Find where the given text appears and provide that cell's center as (x, y) coordinate. 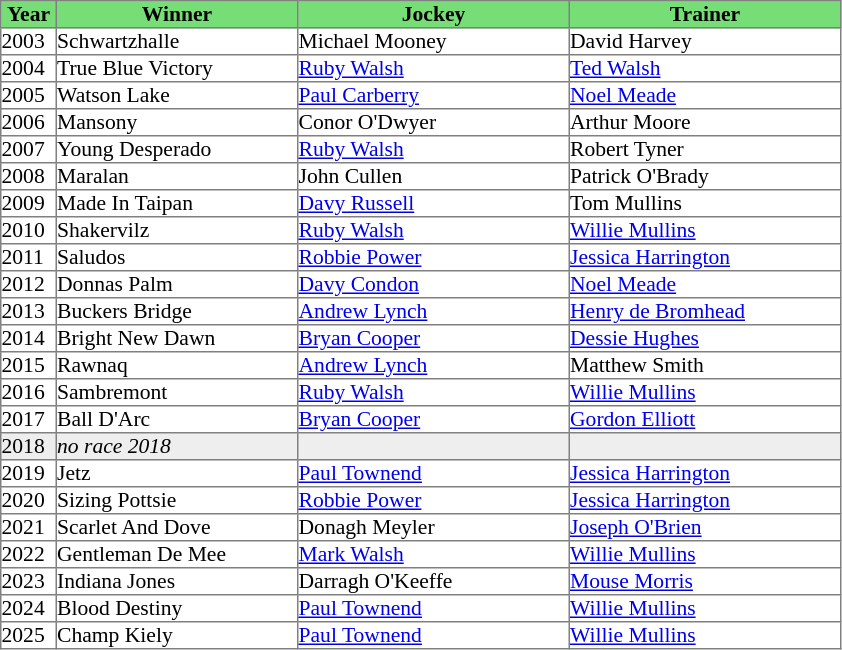
Donnas Palm (177, 284)
Robert Tyner (705, 150)
2004 (29, 68)
2005 (29, 96)
no race 2018 (177, 446)
Joseph O'Brien (705, 528)
2020 (29, 500)
Scarlet And Dove (177, 528)
2011 (29, 258)
2025 (29, 636)
Watson Lake (177, 96)
Michael Mooney (434, 42)
2007 (29, 150)
2017 (29, 420)
2006 (29, 122)
Darragh O'Keeffe (434, 582)
Made In Taipan (177, 204)
2015 (29, 366)
2014 (29, 338)
Mark Walsh (434, 554)
2010 (29, 230)
Davy Russell (434, 204)
Bright New Dawn (177, 338)
Saludos (177, 258)
2009 (29, 204)
2022 (29, 554)
2013 (29, 312)
2019 (29, 474)
2024 (29, 608)
John Cullen (434, 176)
Tom Mullins (705, 204)
David Harvey (705, 42)
Young Desperado (177, 150)
Sizing Pottsie (177, 500)
Gentleman De Mee (177, 554)
2016 (29, 392)
2012 (29, 284)
Jetz (177, 474)
Dessie Hughes (705, 338)
Henry de Bromhead (705, 312)
Champ Kiely (177, 636)
Mouse Morris (705, 582)
True Blue Victory (177, 68)
Mansony (177, 122)
Schwartzhalle (177, 42)
Davy Condon (434, 284)
Sambremont (177, 392)
Trainer (705, 14)
Winner (177, 14)
Donagh Meyler (434, 528)
2003 (29, 42)
Paul Carberry (434, 96)
Jockey (434, 14)
Arthur Moore (705, 122)
2021 (29, 528)
Gordon Elliott (705, 420)
Matthew Smith (705, 366)
2023 (29, 582)
Blood Destiny (177, 608)
Conor O'Dwyer (434, 122)
Patrick O'Brady (705, 176)
Ted Walsh (705, 68)
2018 (29, 446)
Year (29, 14)
Ball D'Arc (177, 420)
Maralan (177, 176)
Rawnaq (177, 366)
Buckers Bridge (177, 312)
Shakervilz (177, 230)
Indiana Jones (177, 582)
2008 (29, 176)
